Output the [X, Y] coordinate of the center of the cell containing the given text.  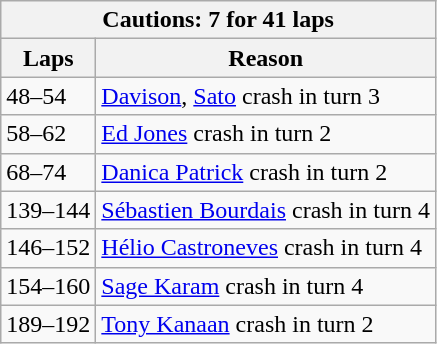
154–160 [48, 286]
Sébastien Bourdais crash in turn 4 [266, 210]
Sage Karam crash in turn 4 [266, 286]
Tony Kanaan crash in turn 2 [266, 324]
Hélio Castroneves crash in turn 4 [266, 248]
139–144 [48, 210]
Cautions: 7 for 41 laps [218, 20]
48–54 [48, 96]
Laps [48, 58]
Ed Jones crash in turn 2 [266, 134]
Reason [266, 58]
Danica Patrick crash in turn 2 [266, 172]
68–74 [48, 172]
58–62 [48, 134]
146–152 [48, 248]
Davison, Sato crash in turn 3 [266, 96]
189–192 [48, 324]
